Provide the (x, y) coordinate of the cell's center where the given text is located.  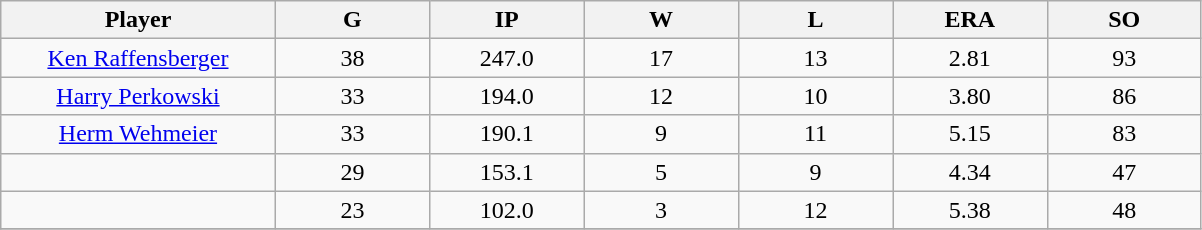
SO (1124, 20)
190.1 (507, 134)
IP (507, 20)
247.0 (507, 58)
48 (1124, 210)
5.38 (970, 210)
29 (352, 172)
Ken Raffensberger (138, 58)
93 (1124, 58)
L (815, 20)
4.34 (970, 172)
153.1 (507, 172)
3 (661, 210)
10 (815, 96)
Herm Wehmeier (138, 134)
83 (1124, 134)
102.0 (507, 210)
11 (815, 134)
47 (1124, 172)
17 (661, 58)
5 (661, 172)
13 (815, 58)
ERA (970, 20)
Harry Perkowski (138, 96)
38 (352, 58)
W (661, 20)
86 (1124, 96)
Player (138, 20)
194.0 (507, 96)
5.15 (970, 134)
G (352, 20)
23 (352, 210)
2.81 (970, 58)
3.80 (970, 96)
